Locate the cell with the specified text and output its [X, Y] center coordinate. 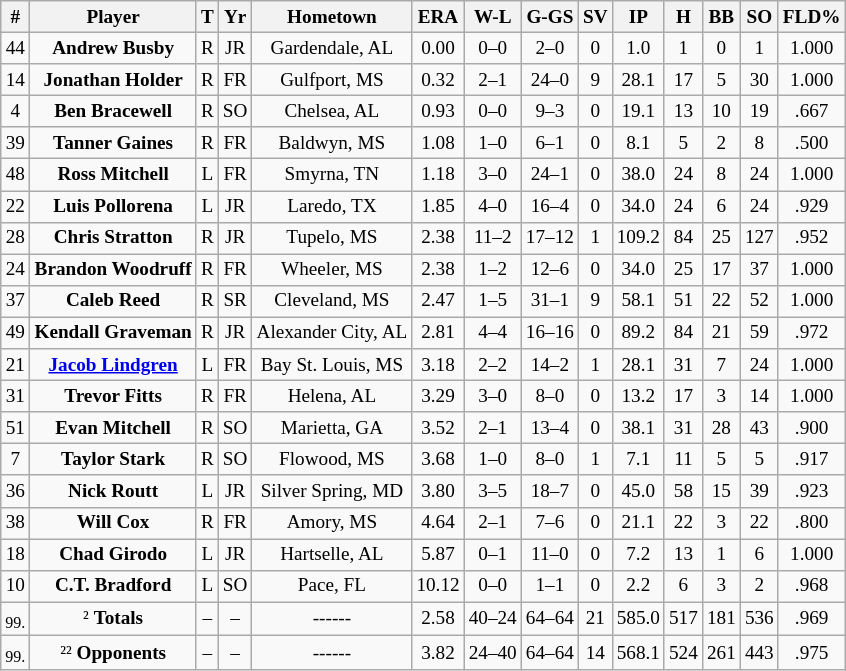
Evan Mitchell [113, 428]
Ross Mitchell [113, 175]
² Totals [113, 619]
Gardendale, AL [332, 48]
11 [683, 460]
Will Cox [113, 523]
21.1 [638, 523]
16–4 [550, 206]
.975 [812, 653]
4.64 [438, 523]
.923 [812, 491]
8.1 [638, 143]
T [207, 17]
2–2 [492, 365]
11–0 [550, 554]
13–4 [550, 428]
127 [759, 238]
4–0 [492, 206]
Pace, FL [332, 586]
38.0 [638, 175]
15 [721, 491]
FLD% [812, 17]
48 [16, 175]
2.47 [438, 301]
17–12 [550, 238]
Gulfport, MS [332, 80]
Jonathan Holder [113, 80]
19 [759, 111]
Tanner Gaines [113, 143]
45.0 [638, 491]
3.80 [438, 491]
Yr [235, 17]
1.0 [638, 48]
G-GS [550, 17]
W-L [492, 17]
1–2 [492, 270]
536 [759, 619]
.952 [812, 238]
2.58 [438, 619]
Bay St. Louis, MS [332, 365]
524 [683, 653]
IP [638, 17]
38 [16, 523]
Trevor Fitts [113, 396]
44 [16, 48]
1.08 [438, 143]
24–40 [492, 653]
1.18 [438, 175]
52 [759, 301]
517 [683, 619]
3.18 [438, 365]
181 [721, 619]
49 [16, 333]
11–2 [492, 238]
24–1 [550, 175]
.917 [812, 460]
19.1 [638, 111]
443 [759, 653]
Luis Pollorena [113, 206]
59 [759, 333]
Ben Bracewell [113, 111]
Helena, AL [332, 396]
Caleb Reed [113, 301]
7.1 [638, 460]
²² Opponents [113, 653]
16–16 [550, 333]
Alexander City, AL [332, 333]
.667 [812, 111]
.500 [812, 143]
Laredo, TX [332, 206]
7–6 [550, 523]
Amory, MS [332, 523]
SV [595, 17]
Andrew Busby [113, 48]
0.00 [438, 48]
3.82 [438, 653]
.929 [812, 206]
.972 [812, 333]
.969 [812, 619]
9–3 [550, 111]
3.29 [438, 396]
Taylor Stark [113, 460]
1–1 [550, 586]
Baldwyn, MS [332, 143]
43 [759, 428]
Flowood, MS [332, 460]
12–6 [550, 270]
C.T. Bradford [113, 586]
1–5 [492, 301]
6–1 [550, 143]
Player [113, 17]
3–5 [492, 491]
18–7 [550, 491]
5.87 [438, 554]
585.0 [638, 619]
18 [16, 554]
.968 [812, 586]
Nick Routt [113, 491]
Smyrna, TN [332, 175]
Chelsea, AL [332, 111]
2.2 [638, 586]
36 [16, 491]
Hartselle, AL [332, 554]
ERA [438, 17]
30 [759, 80]
Cleveland, MS [332, 301]
40–24 [492, 619]
7.2 [638, 554]
Hometown [332, 17]
89.2 [638, 333]
2–0 [550, 48]
.800 [812, 523]
Marietta, GA [332, 428]
3.52 [438, 428]
1.85 [438, 206]
10.12 [438, 586]
0.93 [438, 111]
3.68 [438, 460]
0–1 [492, 554]
Silver Spring, MD [332, 491]
Tupelo, MS [332, 238]
568.1 [638, 653]
58.1 [638, 301]
Jacob Lindgren [113, 365]
Wheeler, MS [332, 270]
13.2 [638, 396]
Kendall Graveman [113, 333]
38.1 [638, 428]
109.2 [638, 238]
Chad Girodo [113, 554]
H [683, 17]
Chris Stratton [113, 238]
4 [16, 111]
261 [721, 653]
# [16, 17]
24–0 [550, 80]
BB [721, 17]
14–2 [550, 365]
4–4 [492, 333]
Brandon Woodruff [113, 270]
SR [235, 301]
2.81 [438, 333]
.900 [812, 428]
0.32 [438, 80]
58 [683, 491]
31–1 [550, 301]
